Pinpoint the cell where the given text exists, returning its [x, y] midpoint coordinate. 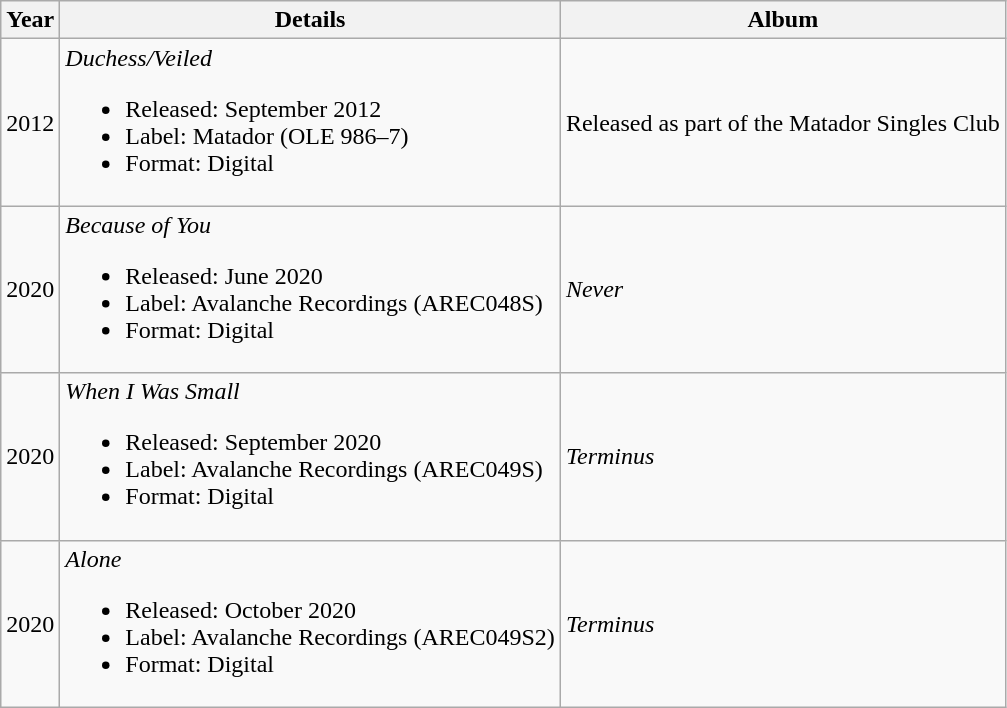
Released as part of the Matador Singles Club [782, 122]
Never [782, 290]
Details [310, 20]
2012 [30, 122]
Year [30, 20]
When I Was SmallReleased: September 2020Label: Avalanche Recordings (AREC049S)Format: Digital [310, 456]
Album [782, 20]
AloneReleased: October 2020Label: Avalanche Recordings (AREC049S2)Format: Digital [310, 624]
Because of YouReleased: June 2020Label: Avalanche Recordings (AREC048S)Format: Digital [310, 290]
Duchess/VeiledReleased: September 2012Label: Matador (OLE 986–7)Format: Digital [310, 122]
